Extract the (X, Y) coordinate from the center of the cell holding the provided text.  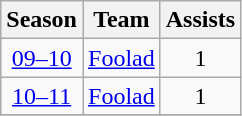
10–11 (42, 96)
Assists (200, 20)
Season (42, 20)
Team (121, 20)
09–10 (42, 58)
